Locate the cell with the specified text and output its (x, y) center coordinate. 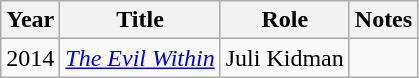
Notes (383, 20)
Year (30, 20)
Juli Kidman (284, 58)
2014 (30, 58)
Role (284, 20)
Title (140, 20)
The Evil Within (140, 58)
